Detect which cell encompasses the target text, then output its [x, y] center coordinate. 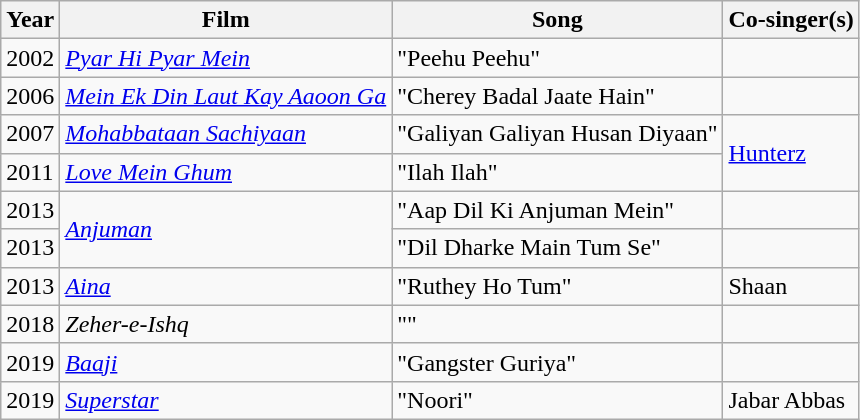
2006 [30, 96]
Love Mein Ghum [226, 172]
Film [226, 20]
Shaan [791, 286]
Anjuman [226, 229]
Baaji [226, 362]
"Peehu Peehu" [558, 58]
Mein Ek Din Laut Kay Aaoon Ga [226, 96]
"Dil Dharke Main Tum Se" [558, 248]
"Noori" [558, 400]
"Galiyan Galiyan Husan Diyaan" [558, 134]
2011 [30, 172]
Pyar Hi Pyar Mein [226, 58]
Superstar [226, 400]
Jabar Abbas [791, 400]
Aina [226, 286]
"Aap Dil Ki Anjuman Mein" [558, 210]
"Cherey Badal Jaate Hain" [558, 96]
Zeher-e-Ishq [226, 324]
2007 [30, 134]
Hunterz [791, 153]
Song [558, 20]
2018 [30, 324]
Co-singer(s) [791, 20]
Year [30, 20]
2002 [30, 58]
"Ilah Ilah" [558, 172]
"Ruthey Ho Tum" [558, 286]
"" [558, 324]
"Gangster Guriya" [558, 362]
Mohabbataan Sachiyaan [226, 134]
